For the text-containing cell, return its midpoint in (X, Y) coordinate format. 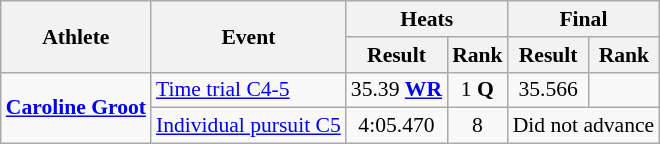
Caroline Groot (76, 108)
8 (478, 126)
1 Q (478, 90)
35.39 WR (396, 90)
35.566 (548, 90)
Heats (427, 19)
Event (248, 36)
4:05.470 (396, 126)
Final (584, 19)
Individual pursuit C5 (248, 126)
Athlete (76, 36)
Did not advance (584, 126)
Time trial C4-5 (248, 90)
